Output the (X, Y) coordinate of the center of the cell containing the given text.  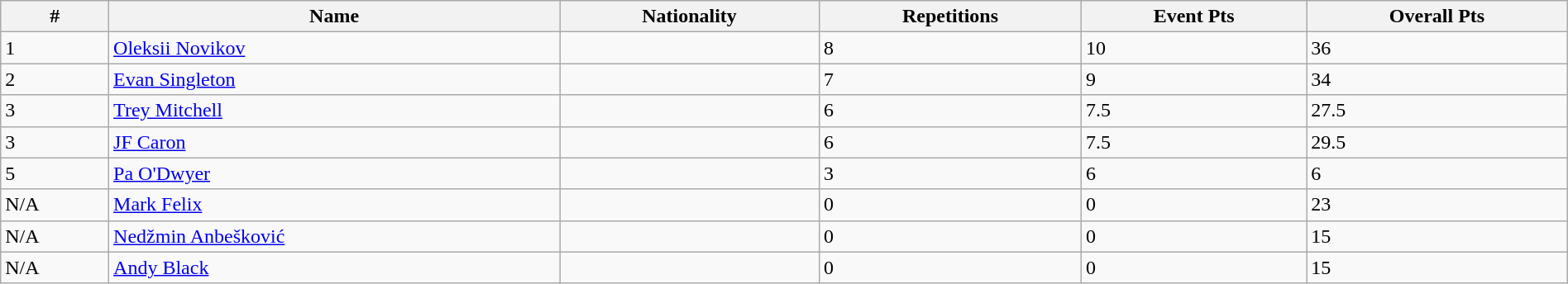
10 (1194, 48)
5 (55, 173)
Trey Mitchell (334, 111)
Mark Felix (334, 205)
Event Pts (1194, 17)
8 (949, 48)
Nedžmin Anbešković (334, 236)
Overall Pts (1437, 17)
Pa O'Dwyer (334, 173)
# (55, 17)
JF Caron (334, 142)
Nationality (690, 17)
Oleksii Novikov (334, 48)
Repetitions (949, 17)
27.5 (1437, 111)
7 (949, 79)
9 (1194, 79)
Evan Singleton (334, 79)
23 (1437, 205)
2 (55, 79)
36 (1437, 48)
34 (1437, 79)
Name (334, 17)
29.5 (1437, 142)
1 (55, 48)
Andy Black (334, 267)
